Return [x, y] of the center of cell containing provided text 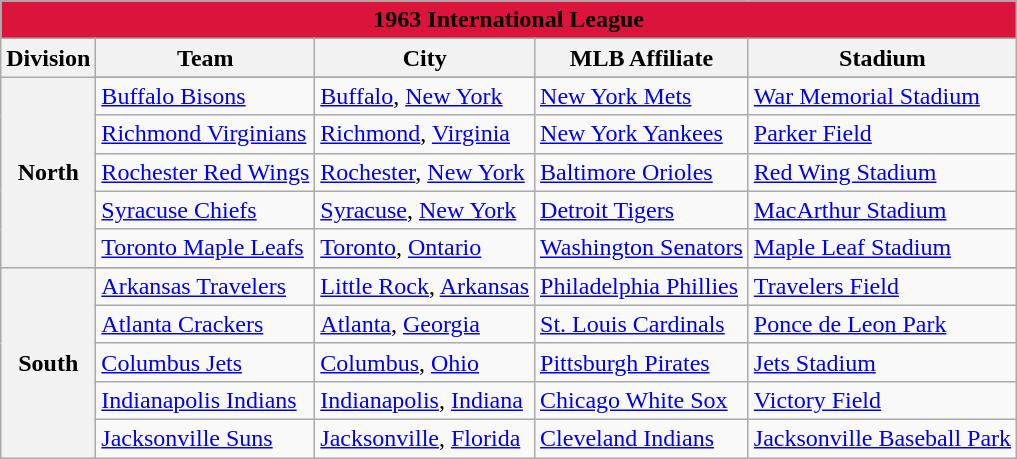
Parker Field [882, 134]
City [425, 58]
Jacksonville, Florida [425, 438]
Syracuse, New York [425, 210]
Rochester Red Wings [206, 172]
Buffalo Bisons [206, 96]
Travelers Field [882, 286]
Baltimore Orioles [642, 172]
Detroit Tigers [642, 210]
Columbus Jets [206, 362]
Victory Field [882, 400]
War Memorial Stadium [882, 96]
Toronto, Ontario [425, 248]
St. Louis Cardinals [642, 324]
Indianapolis, Indiana [425, 400]
Chicago White Sox [642, 400]
Richmond Virginians [206, 134]
1963 International League [509, 20]
Atlanta, Georgia [425, 324]
Arkansas Travelers [206, 286]
Philadelphia Phillies [642, 286]
MacArthur Stadium [882, 210]
Cleveland Indians [642, 438]
Little Rock, Arkansas [425, 286]
Columbus, Ohio [425, 362]
Washington Senators [642, 248]
North [48, 172]
Atlanta Crackers [206, 324]
Team [206, 58]
Jacksonville Baseball Park [882, 438]
Rochester, New York [425, 172]
Toronto Maple Leafs [206, 248]
MLB Affiliate [642, 58]
Stadium [882, 58]
Ponce de Leon Park [882, 324]
Indianapolis Indians [206, 400]
Jacksonville Suns [206, 438]
Richmond, Virginia [425, 134]
Maple Leaf Stadium [882, 248]
Division [48, 58]
Buffalo, New York [425, 96]
Red Wing Stadium [882, 172]
New York Mets [642, 96]
New York Yankees [642, 134]
Syracuse Chiefs [206, 210]
Pittsburgh Pirates [642, 362]
South [48, 362]
Jets Stadium [882, 362]
